Determine the [X, Y] coordinate at the center of the cell enclosing the given text.  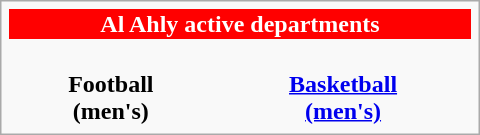
Al Ahly active departments [240, 24]
Basketball(men's) [342, 84]
Football(men's) [110, 84]
